Scan for the cell matching the given text and deliver its (x, y) coordinate at center. 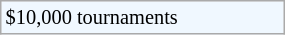
$10,000 tournaments (142, 17)
